From the cell containing the given text, extract its center point as (x, y) coordinate. 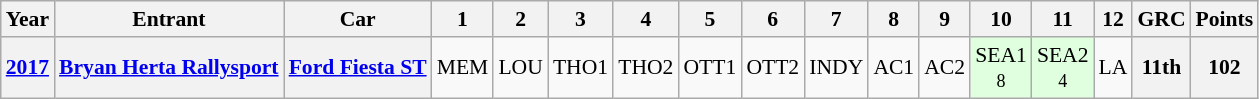
10 (1001, 19)
MEM (463, 68)
Car (358, 19)
5 (710, 19)
OTT2 (772, 68)
9 (944, 19)
SEA18 (1001, 68)
11 (1063, 19)
8 (894, 19)
Bryan Herta Rallysport (169, 68)
AC1 (894, 68)
OTT1 (710, 68)
SEA24 (1063, 68)
THO2 (646, 68)
INDY (836, 68)
GRC (1161, 19)
2017 (28, 68)
Points (1225, 19)
Entrant (169, 19)
3 (580, 19)
7 (836, 19)
Ford Fiesta ST (358, 68)
Year (28, 19)
2 (520, 19)
12 (1114, 19)
4 (646, 19)
102 (1225, 68)
LA (1114, 68)
6 (772, 19)
AC2 (944, 68)
11th (1161, 68)
THO1 (580, 68)
LOU (520, 68)
1 (463, 19)
